Scan for the cell matching the given text and deliver its (x, y) coordinate at center. 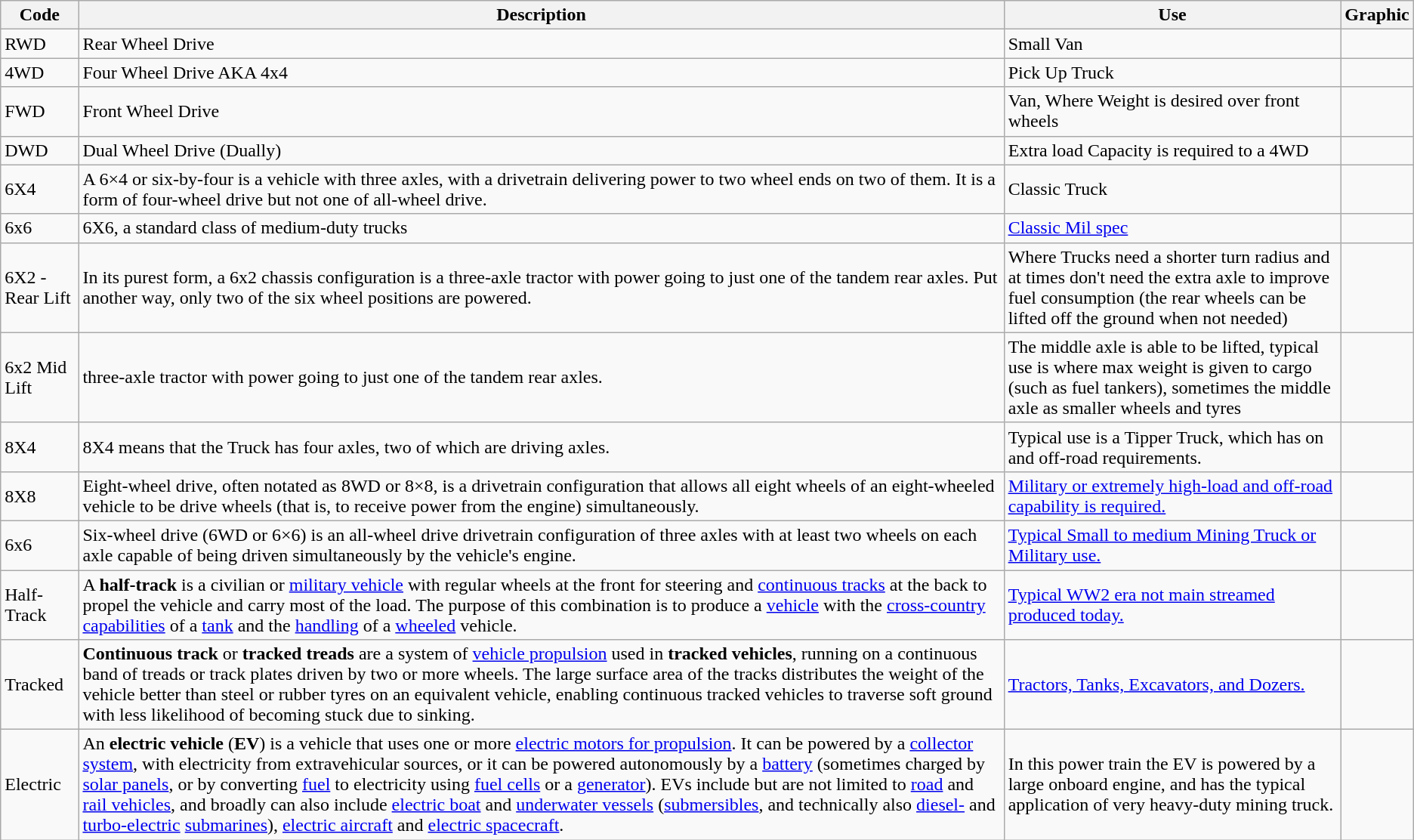
Graphic (1377, 15)
Classic Truck (1172, 189)
Extra load Capacity is required to a 4WD (1172, 150)
8X8 (39, 496)
RWD (39, 44)
8X4 (39, 447)
6X2 - Rear Lift (39, 287)
Military or extremely high-load and off-road capability is required. (1172, 496)
Half-Track (39, 604)
6x2 Mid Lift (39, 378)
Code (39, 15)
4WD (39, 73)
FWD (39, 112)
Tracked (39, 684)
Four Wheel Drive AKA 4x4 (541, 73)
8X4 means that the Truck has four axles, two of which are driving axles. (541, 447)
6X4 (39, 189)
Tractors, Tanks, Excavators, and Dozers. (1172, 684)
Typical WW2 era not main streamed produced today. (1172, 604)
three-axle tractor with power going to just one of the tandem rear axles. (541, 378)
DWD (39, 150)
Typical Small to medium Mining Truck or Military use. (1172, 545)
6X6, a standard class of medium-duty trucks (541, 228)
Front Wheel Drive (541, 112)
Typical use is a Tipper Truck, which has on and off-road requirements. (1172, 447)
Small Van (1172, 44)
Rear Wheel Drive (541, 44)
Pick Up Truck (1172, 73)
In this power train the EV is powered by a large onboard engine, and has the typical application of very heavy-duty mining truck. (1172, 785)
Use (1172, 15)
Description (541, 15)
Dual Wheel Drive (Dually) (541, 150)
Van, Where Weight is desired over front wheels (1172, 112)
Electric (39, 785)
Classic Mil spec (1172, 228)
